From the cell containing the given text, extract its center point as [x, y] coordinate. 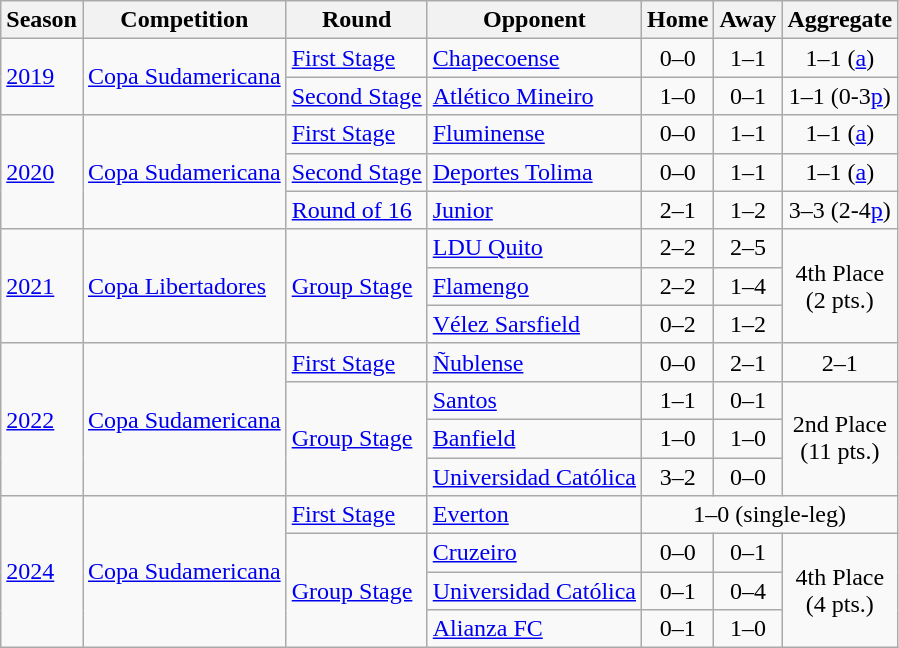
2021 [42, 286]
Flamengo [534, 286]
Round [356, 20]
0–2 [678, 324]
1–0 (single-leg) [770, 515]
Opponent [534, 20]
2024 [42, 572]
Season [42, 20]
4th Place(2 pts.) [840, 286]
Home [678, 20]
Banfield [534, 438]
Aggregate [840, 20]
Competition [184, 20]
Alianza FC [534, 629]
2019 [42, 77]
2nd Place(11 pts.) [840, 438]
Vélez Sarsfield [534, 324]
3–3 (2-4p) [840, 210]
2020 [42, 172]
Chapecoense [534, 58]
1–1 (0-3p) [840, 96]
3–2 [678, 477]
Deportes Tolima [534, 172]
2–5 [748, 248]
4th Place(4 pts.) [840, 591]
0–4 [748, 591]
Round of 16 [356, 210]
Junior [534, 210]
Copa Libertadores [184, 286]
1–4 [748, 286]
Fluminense [534, 134]
Everton [534, 515]
Ñublense [534, 362]
Away [748, 20]
2022 [42, 419]
Atlético Mineiro [534, 96]
Santos [534, 400]
Cruzeiro [534, 553]
LDU Quito [534, 248]
